Pinpoint the cell where the given text exists, returning its (X, Y) midpoint coordinate. 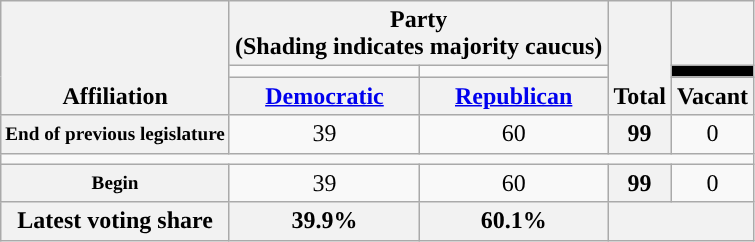
End of previous legislature (116, 134)
Party (Shading indicates majority caucus) (418, 34)
Republican (514, 96)
Latest voting share (116, 221)
Democratic (324, 96)
39.9% (324, 221)
Affiliation (116, 58)
Total (640, 58)
Begin (116, 183)
Vacant (712, 96)
60.1% (514, 221)
